From the cell containing the given text, extract its center point as [x, y] coordinate. 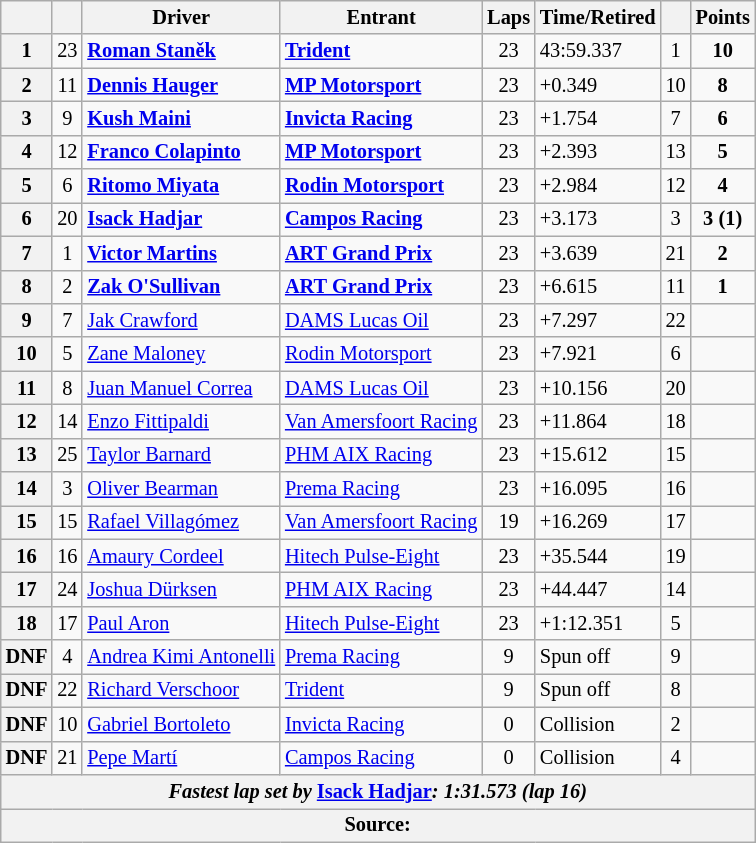
+3.173 [598, 219]
+1.754 [598, 118]
Gabriel Bortoleto [181, 724]
Fastest lap set by Isack Hadjar: 1:31.573 (lap 16) [378, 791]
Juan Manuel Correa [181, 388]
Points [723, 17]
Roman Staněk [181, 51]
3 (1) [723, 219]
24 [67, 589]
43:59.337 [598, 51]
+6.615 [598, 287]
Jak Crawford [181, 320]
Driver [181, 17]
Rafael Villagómez [181, 522]
+7.921 [598, 354]
Isack Hadjar [181, 219]
Kush Maini [181, 118]
Taylor Barnard [181, 455]
Franco Colapinto [181, 152]
Richard Verschoor [181, 690]
+15.612 [598, 455]
Oliver Bearman [181, 489]
+7.297 [598, 320]
Dennis Hauger [181, 85]
+44.447 [598, 589]
Zak O'Sullivan [181, 287]
Pepe Martí [181, 758]
+10.156 [598, 388]
Laps [508, 17]
Paul Aron [181, 623]
+0.349 [598, 85]
25 [67, 455]
Source: [378, 825]
Zane Maloney [181, 354]
Entrant [381, 17]
+16.269 [598, 522]
+16.095 [598, 489]
+2.984 [598, 186]
Time/Retired [598, 17]
+35.544 [598, 556]
+11.864 [598, 421]
+3.639 [598, 253]
Andrea Kimi Antonelli [181, 657]
Ritomo Miyata [181, 186]
Amaury Cordeel [181, 556]
+2.393 [598, 152]
+1:12.351 [598, 623]
Joshua Dürksen [181, 589]
Enzo Fittipaldi [181, 421]
Victor Martins [181, 253]
